For the text-containing cell, return its midpoint in [x, y] coordinate format. 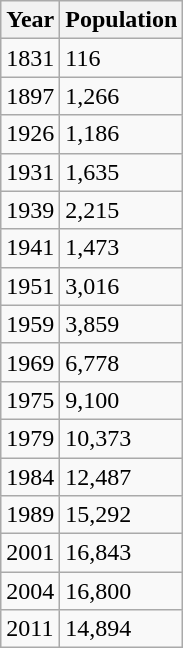
2001 [30, 553]
16,800 [122, 591]
3,859 [122, 324]
1831 [30, 58]
1931 [30, 172]
116 [122, 58]
1979 [30, 438]
2004 [30, 591]
1969 [30, 362]
12,487 [122, 477]
10,373 [122, 438]
6,778 [122, 362]
1989 [30, 515]
3,016 [122, 286]
1984 [30, 477]
1,266 [122, 96]
Year [30, 20]
1975 [30, 400]
1939 [30, 210]
1941 [30, 248]
16,843 [122, 553]
1,635 [122, 172]
1926 [30, 134]
1959 [30, 324]
1897 [30, 96]
2011 [30, 629]
15,292 [122, 515]
2,215 [122, 210]
1,473 [122, 248]
Population [122, 20]
1951 [30, 286]
1,186 [122, 134]
14,894 [122, 629]
9,100 [122, 400]
